Find where the given text appears and provide that cell's center as (X, Y) coordinate. 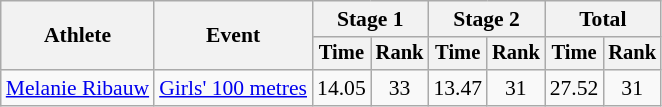
27.52 (574, 88)
Girls' 100 metres (233, 88)
Event (233, 36)
Stage 1 (370, 19)
14.05 (342, 88)
33 (400, 88)
Stage 2 (486, 19)
Melanie Ribauw (78, 88)
13.47 (458, 88)
Athlete (78, 36)
Total (603, 19)
